Capture the cell that displays the provided text and extract its (x, y) central coordinate. 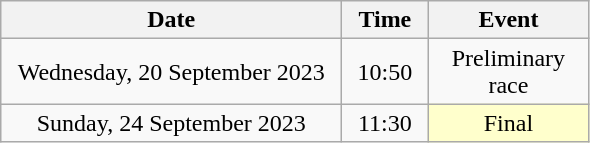
Event (508, 20)
Wednesday, 20 September 2023 (172, 72)
Time (385, 20)
Final (508, 123)
Date (172, 20)
Sunday, 24 September 2023 (172, 123)
Preliminary race (508, 72)
11:30 (385, 123)
10:50 (385, 72)
